Provide the (X, Y) coordinate of the cell's center where the given text is located.  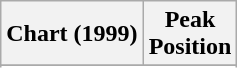
Chart (1999) (72, 34)
PeakPosition (190, 34)
